Return the [X, Y] coordinate for the center point of the cell that contains the specified text.  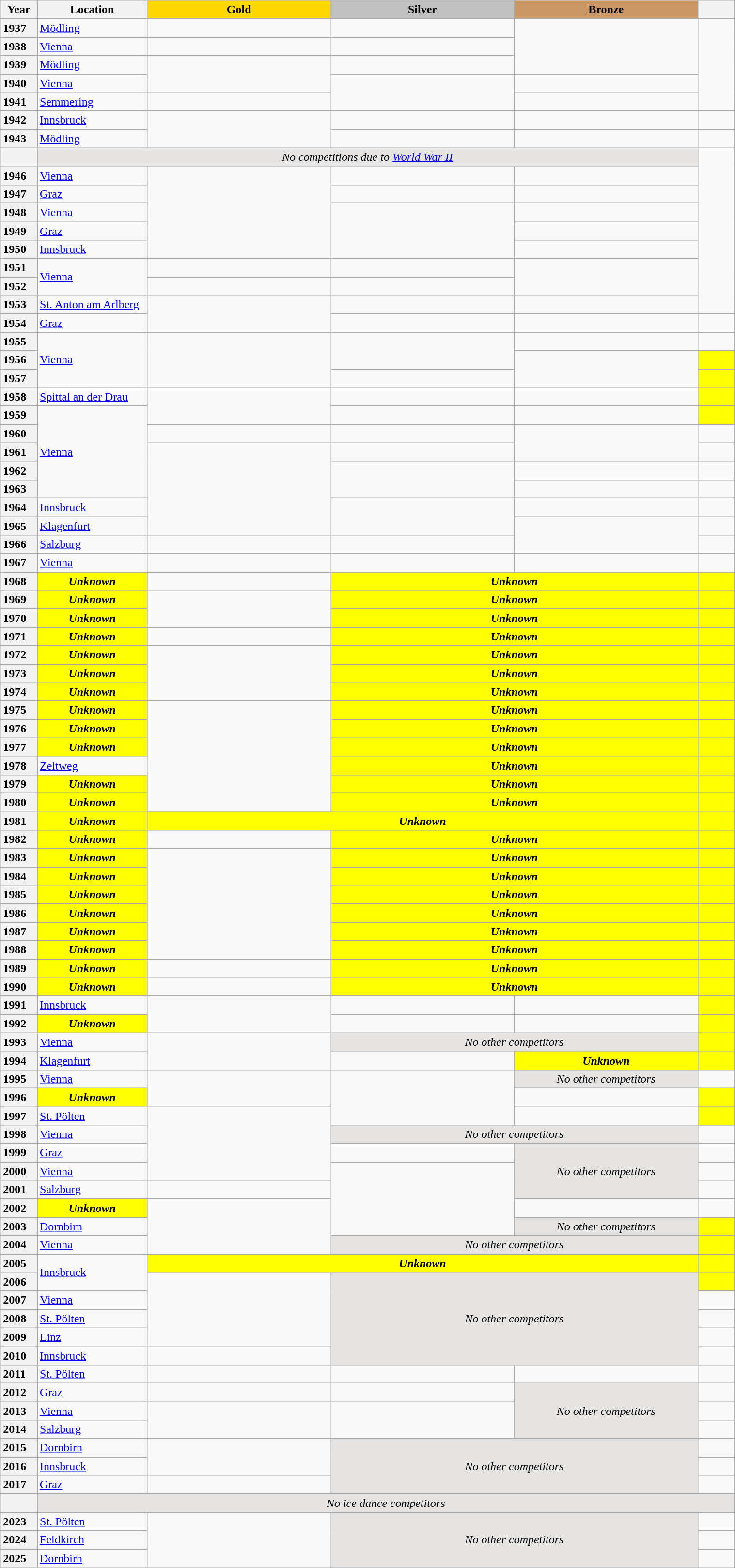
1997 [19, 1116]
1940 [19, 83]
1975 [19, 710]
1958 [19, 397]
1938 [19, 47]
2014 [19, 1429]
1996 [19, 1097]
1943 [19, 139]
1960 [19, 434]
1995 [19, 1079]
1937 [19, 28]
1977 [19, 747]
1952 [19, 286]
No ice dance competitors [386, 1503]
No competitions due to World War II [367, 157]
1954 [19, 323]
1986 [19, 913]
Zeltweg [92, 765]
2016 [19, 1466]
1959 [19, 415]
St. Anton am Arlberg [92, 305]
1965 [19, 526]
1949 [19, 231]
1972 [19, 655]
1981 [19, 821]
1988 [19, 950]
2001 [19, 1190]
1962 [19, 470]
Semmering [92, 102]
2010 [19, 1355]
1942 [19, 120]
2009 [19, 1337]
2008 [19, 1319]
1968 [19, 581]
1998 [19, 1134]
2006 [19, 1282]
1980 [19, 802]
1939 [19, 65]
1955 [19, 342]
2003 [19, 1226]
2000 [19, 1171]
Gold [239, 10]
1992 [19, 1024]
Feldkirch [92, 1540]
Bronze [606, 10]
Location [92, 10]
1966 [19, 544]
1969 [19, 600]
2015 [19, 1448]
2004 [19, 1245]
2025 [19, 1558]
1990 [19, 987]
1978 [19, 765]
1979 [19, 784]
1987 [19, 931]
1941 [19, 102]
1971 [19, 637]
Linz [92, 1337]
1947 [19, 194]
1994 [19, 1060]
Year [19, 10]
1946 [19, 175]
1984 [19, 876]
1953 [19, 305]
1963 [19, 489]
1983 [19, 858]
1985 [19, 895]
Silver [422, 10]
1951 [19, 268]
Spittal an der Drau [92, 397]
1967 [19, 563]
1973 [19, 673]
1957 [19, 378]
1999 [19, 1153]
1964 [19, 507]
1948 [19, 212]
2023 [19, 1521]
2011 [19, 1374]
1974 [19, 692]
1991 [19, 1005]
2005 [19, 1263]
2002 [19, 1208]
1961 [19, 452]
1950 [19, 249]
2012 [19, 1392]
2007 [19, 1300]
1976 [19, 729]
1993 [19, 1042]
1989 [19, 968]
1982 [19, 839]
1956 [19, 360]
2013 [19, 1411]
2024 [19, 1540]
1970 [19, 618]
2017 [19, 1485]
